Return the [x, y] coordinate for the center point of the cell that contains the specified text.  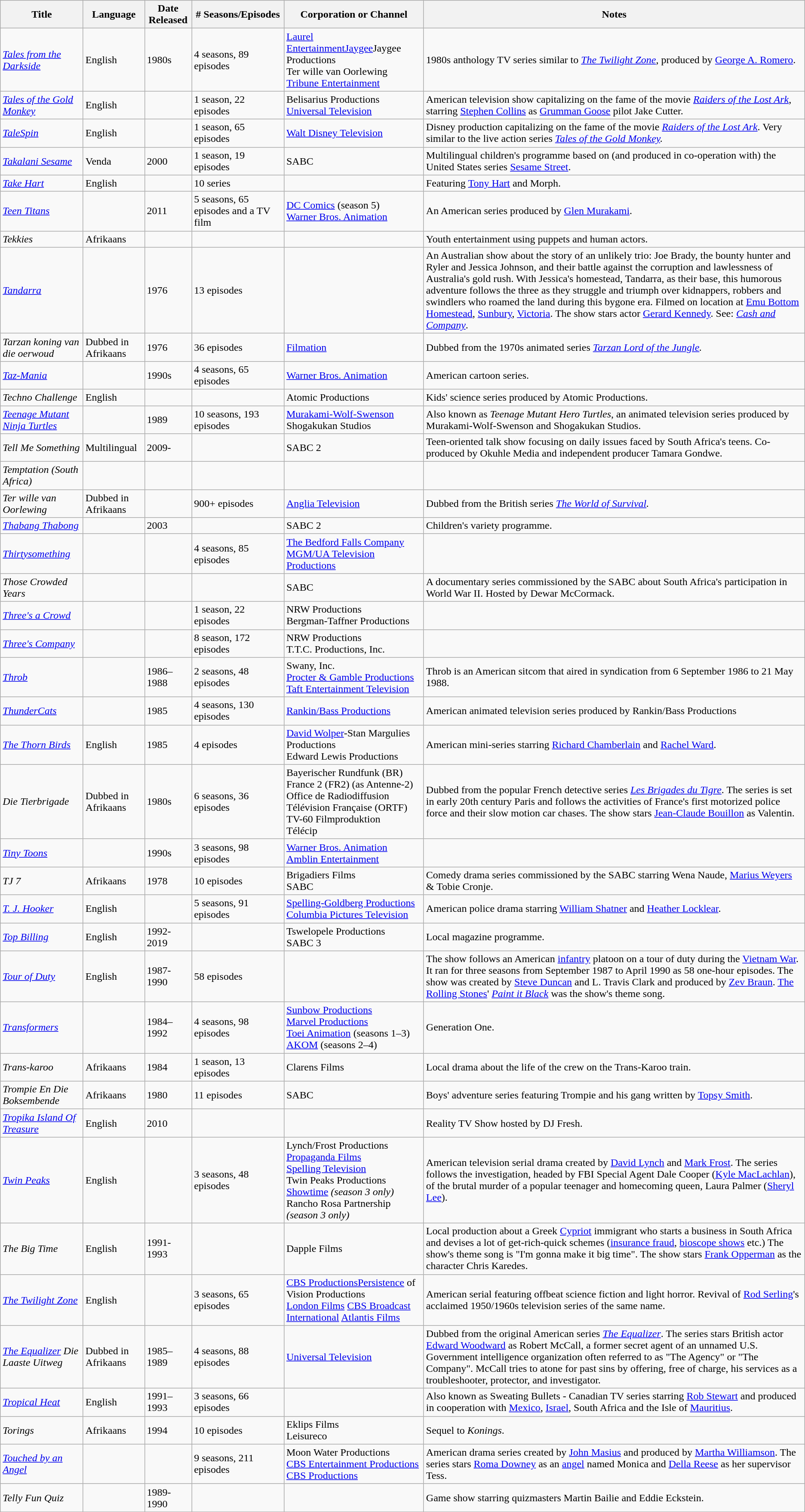
Reality TV Show hosted by DJ Fresh. [614, 1123]
Twin Peaks [42, 1180]
1991-1993 [168, 1248]
Game show starring quizmasters Martin Bailie and Eddie Eckstein. [614, 1498]
5 seasons, 91 episodes [238, 909]
DC Comics (season 5)Warner Bros. Animation [353, 211]
Multilingual [114, 448]
Tour of Duty [42, 977]
Lynch/Frost ProductionsPropaganda FilmsSpelling TelevisionTwin Peaks ProductionsShowtime (season 3 only)Rancho Rosa Partnership (season 3 only) [353, 1180]
4 episodes [238, 745]
1 season, 65 episodes [238, 133]
1986–1988 [168, 677]
Children's variety programme. [614, 526]
Rankin/Bass Productions [353, 711]
1992-2019 [168, 936]
Thabang Thabong [42, 526]
9 seasons, 211 episodes [238, 1464]
4 seasons, 89 episodes [238, 60]
The Twilight Zone [42, 1300]
8 season, 172 episodes [238, 643]
Disney production capitalizing on the fame of the movie Raiders of the Lost Ark. Very similar to the live action series Tales of the Gold Monkey. [614, 133]
Tales of the Gold Monkey [42, 105]
An American series produced by Glen Murakami. [614, 211]
1 season, 19 episodes [238, 161]
Warner Bros. Animation [353, 375]
Swany, Inc.Procter & Gamble Productions Taft Entertainment Television [353, 677]
1984 [168, 1067]
Three's Company [42, 643]
Title [42, 15]
1989 [168, 420]
Sequel to Konings. [614, 1430]
Eklips FilmsLeisureco [353, 1430]
Three's a Crowd [42, 616]
Generation One. [614, 1027]
11 episodes [238, 1095]
Notes [614, 15]
Boys' adventure series featuring Trompie and his gang written by Topsy Smith. [614, 1095]
Transformers [42, 1027]
Tswelopele ProductionsSABC 3 [353, 936]
# Seasons/Episodes [238, 15]
1980 [168, 1095]
Tell Me Something [42, 448]
American serial featuring offbeat science fiction and light horror. Revival of Rod Serling's acclaimed 1950/1960s television series of the same name. [614, 1300]
Bayerischer Rundfunk (BR)France 2 (FR2) (as Antenne-2)Office de Radiodiffusion Télévision Française (ORTF)TV-60 FilmproduktionTélécip [353, 801]
Takalani Sesame [42, 161]
Telly Fun Quiz [42, 1498]
5 seasons, 65 episodes and a TV film [238, 211]
1984–1992 [168, 1027]
Ter wille van Oorlewing [42, 504]
TaleSpin [42, 133]
Language [114, 15]
The Equalizer Die Laaste Uitweg [42, 1357]
Torings [42, 1430]
Throb [42, 677]
Laurel EntertainmentJaygeeJaygee ProductionsTer wille van OorlewingTribune Entertainment [353, 60]
Tales from the Darkside [42, 60]
4 seasons, 98 episodes [238, 1027]
3 seasons, 48 episodes [238, 1180]
Dapple Films [353, 1248]
13 episodes [238, 290]
Teenage Mutant Ninja Turtles [42, 420]
American mini-series starring Richard Chamberlain and Rachel Ward. [614, 745]
2010 [168, 1123]
NRW ProductionsBergman-Taffner Productions [353, 616]
Local magazine programme. [614, 936]
3 seasons, 66 episodes [238, 1402]
Tarzan koning van die oerwoud [42, 347]
Featuring Tony Hart and Morph. [614, 183]
Walt Disney Television [353, 133]
American television show capitalizing on the fame of the movie Raiders of the Lost Ark, starring Stephen Collins as Grumman Goose pilot Jake Cutter. [614, 105]
Date Released [168, 15]
6 seasons, 36 episodes [238, 801]
Also known as Teenage Mutant Hero Turtles, an animated television series produced by Murakami-Wolf-Swenson and Shogakukan Studios. [614, 420]
Die Tierbrigade [42, 801]
Dubbed from the British series The World of Survival. [614, 504]
Taz-Mania [42, 375]
Comedy drama series commissioned by the SABC starring Wena Naude, Marius Weyers & Tobie Cronje. [614, 880]
T. J. Hooker [42, 909]
Filmation [353, 347]
Thirtysomething [42, 554]
Tropical Heat [42, 1402]
A documentary series commissioned by the SABC about South Africa's participation in World War II. Hosted by Dewar McCormack. [614, 587]
Touched by an Angel [42, 1464]
1 season, 13 episodes [238, 1067]
1978 [168, 880]
Brigadiers FilmsSABC [353, 880]
Techno Challenge [42, 397]
The Big Time [42, 1248]
1987-1990 [168, 977]
Tiny Toons [42, 853]
4 seasons, 85 episodes [238, 554]
Venda [114, 161]
Throb is an American sitcom that aired in syndication from 6 September 1986 to 21 May 1988. [614, 677]
3 seasons, 98 episodes [238, 853]
Atomic Productions [353, 397]
10 series [238, 183]
2009- [168, 448]
Temptation (South Africa) [42, 475]
Warner Bros. AnimationAmblin Entertainment [353, 853]
NRW ProductionsT.T.C. Productions, Inc. [353, 643]
American police drama starring William Shatner and Heather Locklear. [614, 909]
Spelling-Goldberg Productions Columbia Pictures Television [353, 909]
1991–1993 [168, 1402]
Multilingual children's programme based on (and produced in co-operation with) the United States series Sesame Street. [614, 161]
Tropika Island Of Treasure [42, 1123]
Tandarra [42, 290]
4 seasons, 65 episodes [238, 375]
Local drama about the life of the crew on the Trans-Karoo train. [614, 1067]
American animated television series produced by Rankin/Bass Productions [614, 711]
Universal Television [353, 1357]
Sunbow ProductionsMarvel ProductionsToei Animation (seasons 1–3)AKOM (seasons 2–4) [353, 1027]
Kids' science series produced by Atomic Productions. [614, 397]
1980s anthology TV series similar to The Twilight Zone, produced by George A. Romero. [614, 60]
900+ episodes [238, 504]
4 seasons, 88 episodes [238, 1357]
Teen Titans [42, 211]
58 episodes [238, 977]
Belisarius ProductionsUniversal Television [353, 105]
The Bedford Falls CompanyMGM/UA Television Productions [353, 554]
10 seasons, 193 episodes [238, 420]
3 seasons, 65 episodes [238, 1300]
Tekkies [42, 239]
TJ 7 [42, 880]
2 seasons, 48 episodes [238, 677]
Top Billing [42, 936]
Anglia Television [353, 504]
2000 [168, 161]
Clarens Films [353, 1067]
1994 [168, 1430]
Moon Water ProductionsCBS Entertainment ProductionsCBS Productions [353, 1464]
David Wolper-Stan Margulies ProductionsEdward Lewis Productions [353, 745]
Take Hart [42, 183]
Youth entertainment using puppets and human actors. [614, 239]
The Thorn Birds [42, 745]
Murakami-Wolf-SwensonShogakukan Studios [353, 420]
Corporation or Channel [353, 15]
36 episodes [238, 347]
Those Crowded Years [42, 587]
Teen-oriented talk show focusing on daily issues faced by South Africa's teens. Co-produced by Okuhle Media and independent producer Tamara Gondwe. [614, 448]
4 seasons, 130 episodes [238, 711]
CBS ProductionsPersistence of Vision ProductionsLondon Films CBS Broadcast International Atlantis Films [353, 1300]
2011 [168, 211]
Dubbed from the 1970s animated series Tarzan Lord of the Jungle. [614, 347]
2003 [168, 526]
Trompie En Die Boksembende [42, 1095]
Trans-karoo [42, 1067]
1985–1989 [168, 1357]
1989-1990 [168, 1498]
American cartoon series. [614, 375]
ThunderCats [42, 711]
